Provide the (x, y) coordinate of the cell's center where the given text is located.  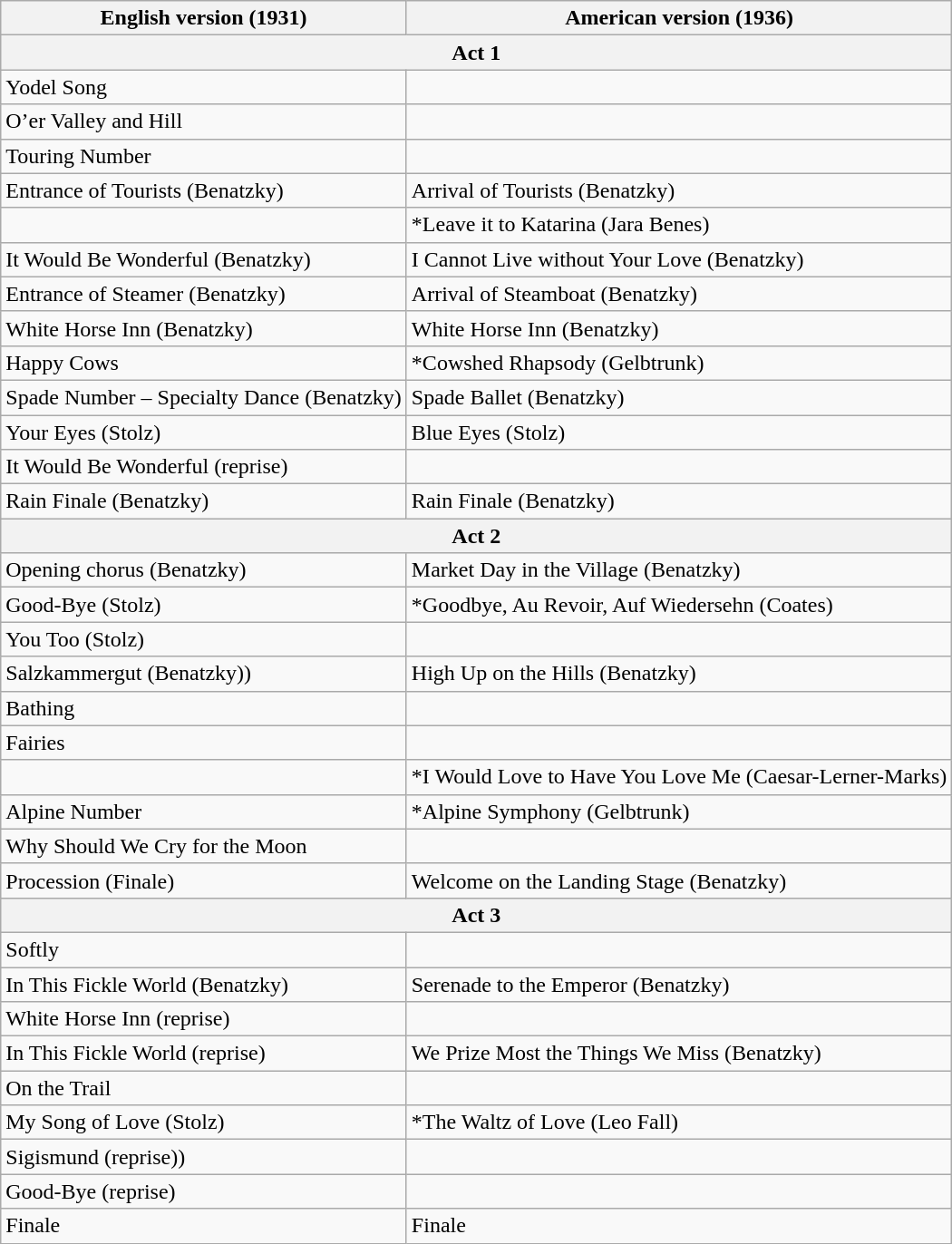
*Alpine Symphony (Gelbtrunk) (679, 812)
*Leave it to Katarina (Jara Benes) (679, 225)
Fairies (204, 743)
*Goodbye, Au Revoir, Auf Wiedersehn (Coates) (679, 605)
Entrance of Steamer (Benatzky) (204, 294)
In This Fickle World (reprise) (204, 1054)
Arrival of Steamboat (Benatzky) (679, 294)
American version (1936) (679, 18)
Entrance of Tourists (Benatzky) (204, 190)
Act 2 (477, 536)
White Horse Inn (reprise) (204, 1019)
Welcome on the Landing Stage (Benatzky) (679, 880)
O’er Valley and Hill (204, 121)
Happy Cows (204, 363)
Bathing (204, 708)
On the Trail (204, 1088)
Act 3 (477, 915)
Yodel Song (204, 87)
Good-Bye (reprise) (204, 1191)
Softly (204, 949)
English version (1931) (204, 18)
Why Should We Cry for the Moon (204, 846)
*Cowshed Rhapsody (Gelbtrunk) (679, 363)
It Would Be Wonderful (Benatzky) (204, 259)
Opening chorus (Benatzky) (204, 570)
My Song of Love (Stolz) (204, 1123)
Good-Bye (Stolz) (204, 605)
Serenade to the Emperor (Benatzky) (679, 984)
We Prize Most the Things We Miss (Benatzky) (679, 1054)
Spade Number – Specialty Dance (Benatzky) (204, 397)
Act 1 (477, 53)
It Would Be Wonderful (reprise) (204, 467)
Salzkammergut (Benatzky)) (204, 674)
Touring Number (204, 156)
Alpine Number (204, 812)
Market Day in the Village (Benatzky) (679, 570)
In This Fickle World (Benatzky) (204, 984)
Spade Ballet (Benatzky) (679, 397)
High Up on the Hills (Benatzky) (679, 674)
I Cannot Live without Your Love (Benatzky) (679, 259)
Arrival of Tourists (Benatzky) (679, 190)
*The Waltz of Love (Leo Fall) (679, 1123)
Blue Eyes (Stolz) (679, 432)
Your Eyes (Stolz) (204, 432)
Procession (Finale) (204, 880)
*I Would Love to Have You Love Me (Caesar-Lerner-Marks) (679, 777)
You Too (Stolz) (204, 639)
Sigismund (reprise)) (204, 1157)
